Determine the [x, y] coordinate at the center of the cell enclosing the given text.  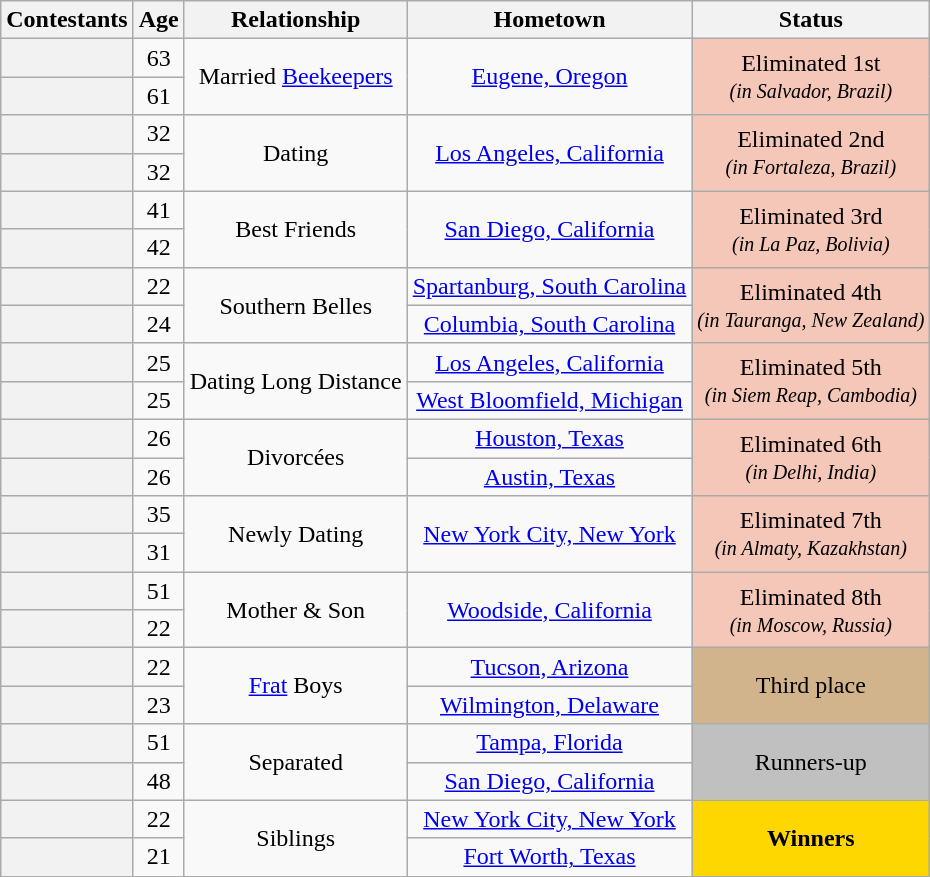
Tucson, Arizona [550, 667]
Eugene, Oregon [550, 77]
42 [158, 248]
Runners-up [811, 762]
Hometown [550, 20]
Divorcées [296, 457]
Fort Worth, Texas [550, 857]
Contestants [67, 20]
Wilmington, Delaware [550, 705]
Mother & Son [296, 610]
Eliminated 8th(in Moscow, Russia) [811, 610]
Spartanburg, South Carolina [550, 286]
Eliminated 5th(in Siem Reap, Cambodia) [811, 381]
West Bloomfield, Michigan [550, 400]
Austin, Texas [550, 477]
Eliminated 2nd(in Fortaleza, Brazil) [811, 153]
Houston, Texas [550, 438]
Columbia, South Carolina [550, 324]
21 [158, 857]
48 [158, 781]
31 [158, 553]
24 [158, 324]
Southern Belles [296, 305]
41 [158, 210]
63 [158, 58]
Tampa, Florida [550, 743]
Frat Boys [296, 686]
Eliminated 4th(in Tauranga, New Zealand) [811, 305]
Married Beekeepers [296, 77]
Separated [296, 762]
Eliminated 1st(in Salvador, Brazil) [811, 77]
Eliminated 6th(in Delhi, India) [811, 457]
Eliminated 7th(in Almaty, Kazakhstan) [811, 534]
Eliminated 3rd(in La Paz, Bolivia) [811, 229]
Status [811, 20]
Age [158, 20]
Third place [811, 686]
Newly Dating [296, 534]
Siblings [296, 838]
Dating Long Distance [296, 381]
35 [158, 515]
Winners [811, 838]
23 [158, 705]
61 [158, 96]
Relationship [296, 20]
Woodside, California [550, 610]
Dating [296, 153]
Best Friends [296, 229]
